Locate the cell with the specified text and output its [X, Y] center coordinate. 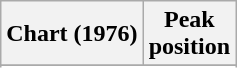
Chart (1976) [72, 34]
Peakposition [189, 34]
